Capture the cell that displays the provided text and extract its [X, Y] central coordinate. 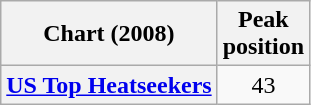
43 [263, 85]
US Top Heatseekers [109, 85]
Chart (2008) [109, 34]
Peakposition [263, 34]
